Pinpoint the cell where the given text exists, returning its [X, Y] midpoint coordinate. 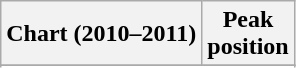
Chart (2010–2011) [102, 34]
Peakposition [248, 34]
